Provide the [x, y] coordinate of the cell's center where the given text is located.  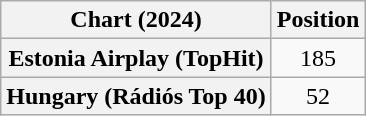
185 [318, 58]
Chart (2024) [136, 20]
52 [318, 96]
Estonia Airplay (TopHit) [136, 58]
Hungary (Rádiós Top 40) [136, 96]
Position [318, 20]
